Output the [X, Y] coordinate of the center of the cell containing the given text.  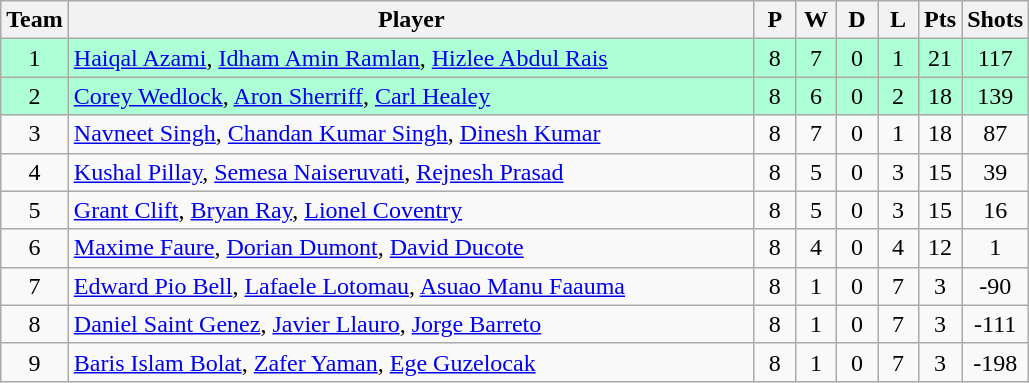
W [816, 20]
Navneet Singh, Chandan Kumar Singh, Dinesh Kumar [411, 134]
16 [996, 210]
L [898, 20]
12 [940, 248]
39 [996, 172]
Team [35, 20]
-111 [996, 324]
D [856, 20]
139 [996, 96]
Player [411, 20]
Shots [996, 20]
Edward Pio Bell, Lafaele Lotomau, Asuao Manu Faauma [411, 286]
Grant Clift, Bryan Ray, Lionel Coventry [411, 210]
Haiqal Azami, Idham Amin Ramlan, Hizlee Abdul Rais [411, 58]
Kushal Pillay, Semesa Naiseruvati, Rejnesh Prasad [411, 172]
21 [940, 58]
Maxime Faure, Dorian Dumont, David Ducote [411, 248]
P [774, 20]
-198 [996, 362]
-90 [996, 286]
Corey Wedlock, Aron Sherriff, Carl Healey [411, 96]
87 [996, 134]
117 [996, 58]
Daniel Saint Genez, Javier Llauro, Jorge Barreto [411, 324]
Pts [940, 20]
9 [35, 362]
Baris Islam Bolat, Zafer Yaman, Ege Guzelocak [411, 362]
